Capture the cell that displays the provided text and extract its [X, Y] central coordinate. 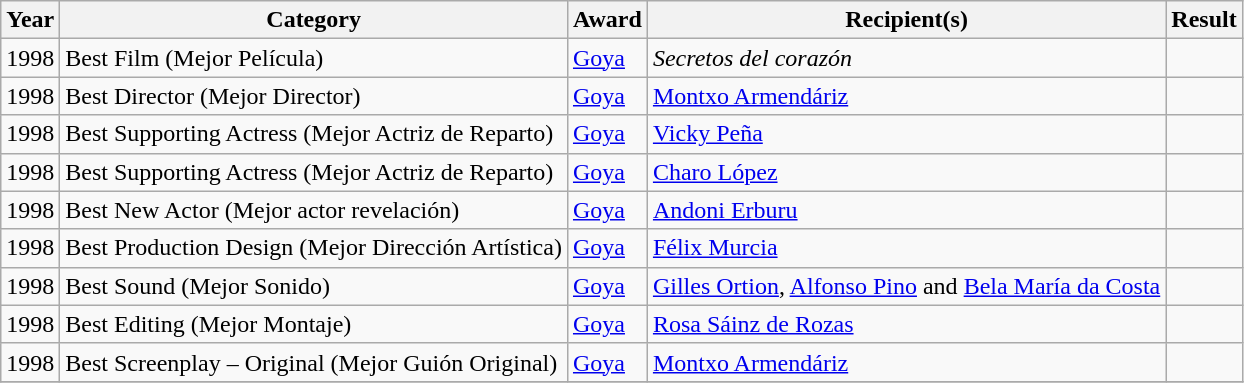
Rosa Sáinz de Rozas [906, 324]
Result [1204, 20]
Best Director (Mejor Director) [314, 96]
Year [30, 20]
Best New Actor (Mejor actor revelación) [314, 210]
Andoni Erburu [906, 210]
Best Sound (Mejor Sonido) [314, 286]
Best Screenplay – Original (Mejor Guión Original) [314, 362]
Vicky Peña [906, 134]
Secretos del corazón [906, 58]
Category [314, 20]
Félix Murcia [906, 248]
Charo López [906, 172]
Recipient(s) [906, 20]
Best Production Design (Mejor Dirección Artística) [314, 248]
Best Film (Mejor Película) [314, 58]
Gilles Ortion, Alfonso Pino and Bela María da Costa [906, 286]
Award [607, 20]
Best Editing (Mejor Montaje) [314, 324]
